From the cell containing the given text, extract its center point as (x, y) coordinate. 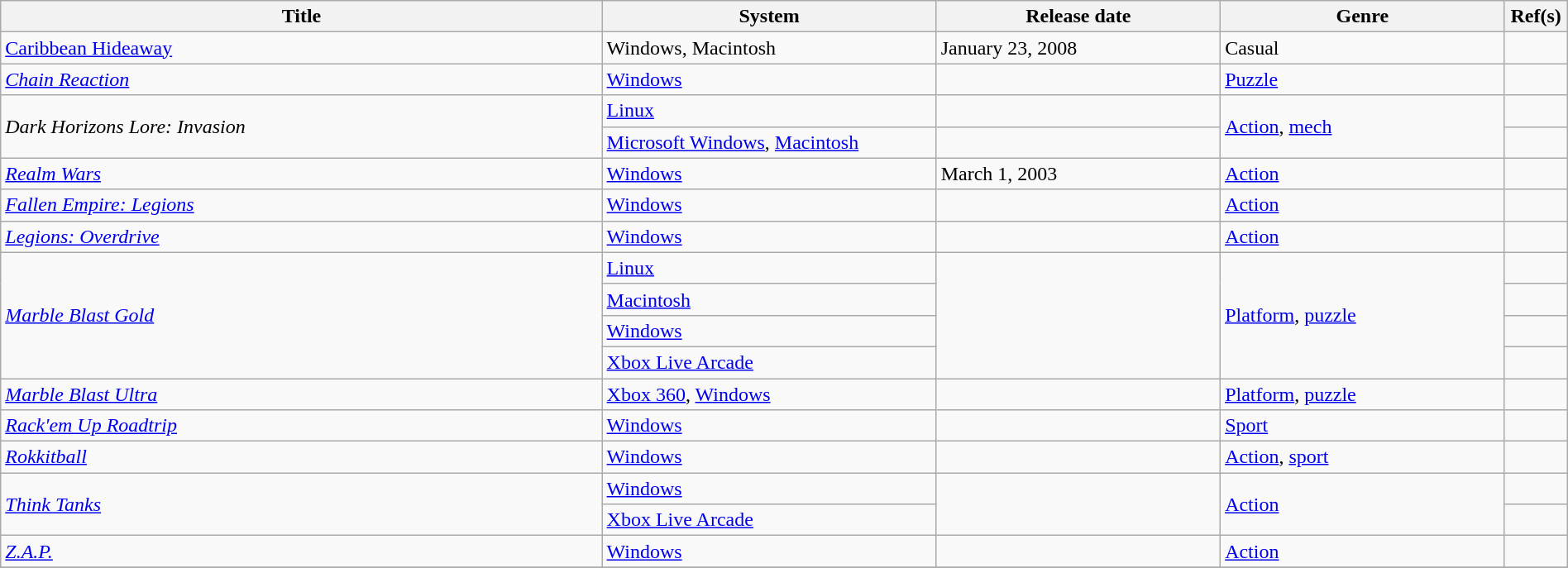
Sport (1363, 426)
Z.A.P. (301, 551)
Marble Blast Gold (301, 315)
System (769, 17)
Microsoft Windows, Macintosh (769, 142)
Ref(s) (1536, 17)
Release date (1078, 17)
Legions: Overdrive (301, 236)
Action, sport (1363, 457)
Rack'em Up Roadtrip (301, 426)
Xbox 360, Windows (769, 394)
Title (301, 17)
Think Tanks (301, 504)
Dark Horizons Lore: Invasion (301, 126)
Genre (1363, 17)
Puzzle (1363, 79)
Action, mech (1363, 126)
March 1, 2003 (1078, 174)
Rokkitball (301, 457)
Fallen Empire: Legions (301, 205)
Macintosh (769, 299)
Chain Reaction (301, 79)
January 23, 2008 (1078, 48)
Realm Wars (301, 174)
Marble Blast Ultra (301, 394)
Caribbean Hideaway (301, 48)
Casual (1363, 48)
Windows, Macintosh (769, 48)
